For the text-containing cell, return its midpoint in [X, Y] coordinate format. 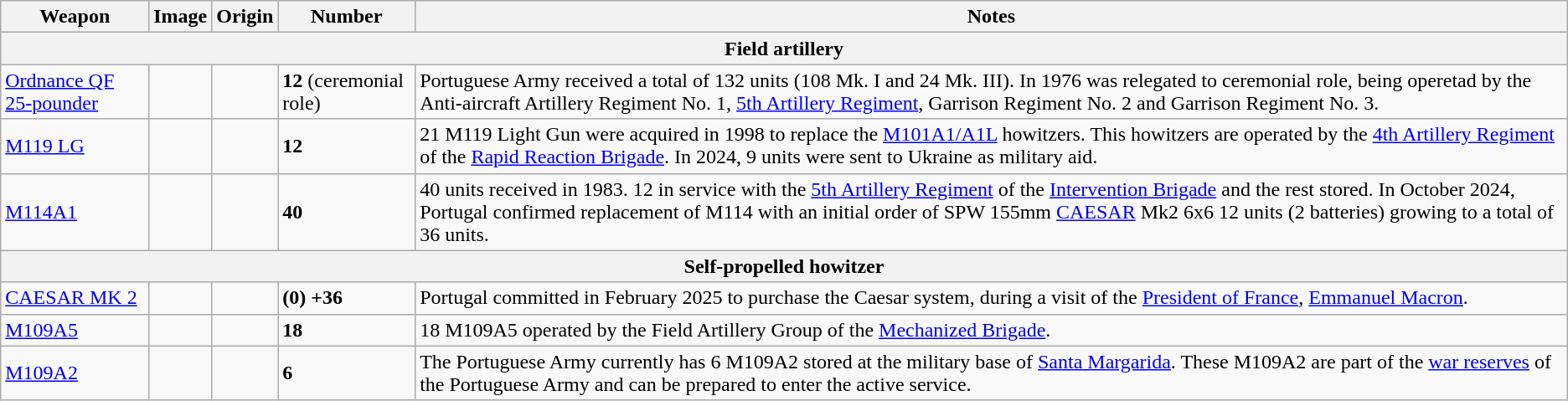
(0) +36 [347, 298]
Origin [245, 17]
M109A2 [75, 373]
Portugal committed in February 2025 to purchase the Caesar system, during a visit of the President of France, Emmanuel Macron. [992, 298]
M119 LG [75, 146]
M114A1 [75, 212]
Self-propelled howitzer [784, 266]
Ordnance QF 25-pounder [75, 92]
6 [347, 373]
Notes [992, 17]
18 M109A5 operated by the Field Artillery Group of the Mechanized Brigade. [992, 330]
Number [347, 17]
18 [347, 330]
CAESAR MK 2 [75, 298]
M109A5 [75, 330]
Image [181, 17]
40 [347, 212]
12 [347, 146]
Weapon [75, 17]
12 (ceremonial role) [347, 92]
Field artillery [784, 49]
